Determine the [x, y] coordinate at the center of the cell enclosing the given text.  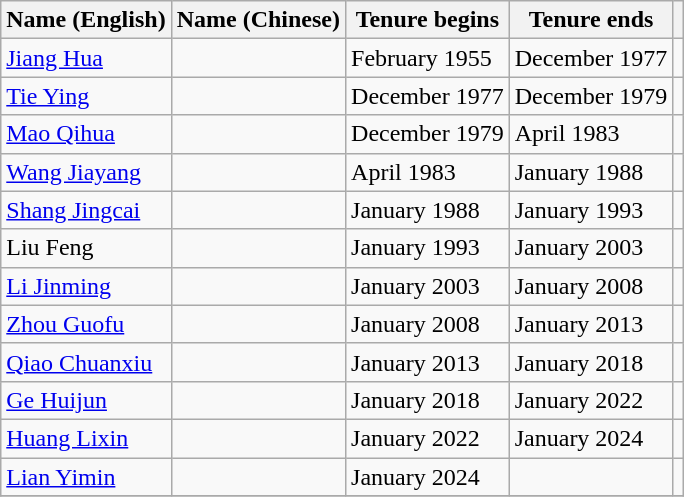
Tenure ends [591, 20]
Lian Yimin [86, 477]
Tie Ying [86, 96]
Liu Feng [86, 248]
Ge Huijun [86, 400]
February 1955 [428, 58]
Jiang Hua [86, 58]
Wang Jiayang [86, 172]
Huang Lixin [86, 438]
Name (English) [86, 20]
Li Jinming [86, 286]
Name (Chinese) [258, 20]
Qiao Chuanxiu [86, 362]
Tenure begins [428, 20]
Mao Qihua [86, 134]
Shang Jingcai [86, 210]
Zhou Guofu [86, 324]
